Determine the [x, y] coordinate at the center of the cell enclosing the given text.  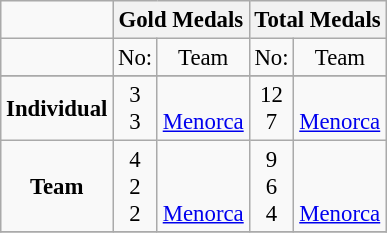
12 7 [272, 108]
3 3 [136, 108]
Gold Medals [181, 20]
Total Medals [318, 20]
9 6 4 [272, 187]
4 2 2 [136, 187]
Individual [57, 108]
